Determine the (x, y) coordinate at the center of the cell enclosing the given text.  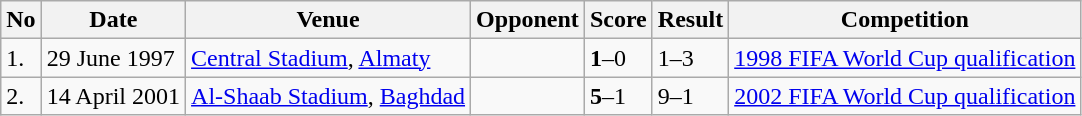
Opponent (528, 20)
Competition (905, 20)
1–3 (690, 58)
2. (21, 96)
1. (21, 58)
Result (690, 20)
29 June 1997 (113, 58)
No (21, 20)
Central Stadium, Almaty (328, 58)
5–1 (618, 96)
1998 FIFA World Cup qualification (905, 58)
2002 FIFA World Cup qualification (905, 96)
Date (113, 20)
Score (618, 20)
14 April 2001 (113, 96)
9–1 (690, 96)
Al-Shaab Stadium, Baghdad (328, 96)
Venue (328, 20)
1–0 (618, 58)
